For the text-containing cell, return its midpoint in [x, y] coordinate format. 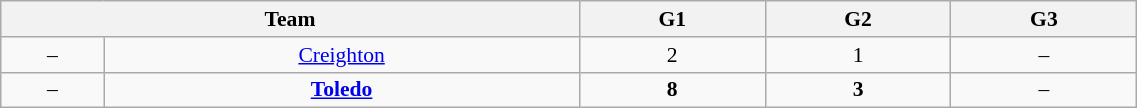
G1 [672, 19]
3 [858, 90]
8 [672, 90]
2 [672, 55]
1 [858, 55]
G3 [1044, 19]
Creighton [342, 55]
G2 [858, 19]
Team [290, 19]
Toledo [342, 90]
